Determine the [X, Y] coordinate at the center of the cell enclosing the given text.  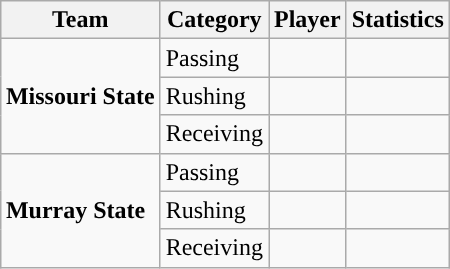
Murray State [80, 210]
Team [80, 20]
Player [307, 20]
Category [214, 20]
Statistics [398, 20]
Missouri State [80, 96]
